From the cell containing the given text, extract its center point as (X, Y) coordinate. 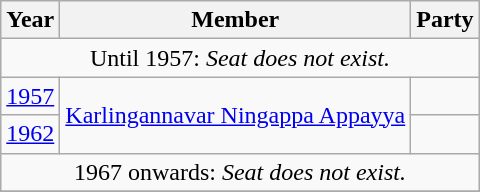
Member (236, 20)
Year (30, 20)
1967 onwards: Seat does not exist. (240, 172)
Until 1957: Seat does not exist. (240, 58)
1957 (30, 96)
1962 (30, 134)
Karlingannavar Ningappa Appayya (236, 115)
Party (445, 20)
